Determine the [x, y] coordinate at the center of the cell enclosing the given text.  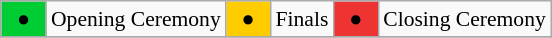
Finals [302, 19]
Opening Ceremony [136, 19]
Closing Ceremony [464, 19]
